Detect which cell encompasses the target text, then output its [x, y] center coordinate. 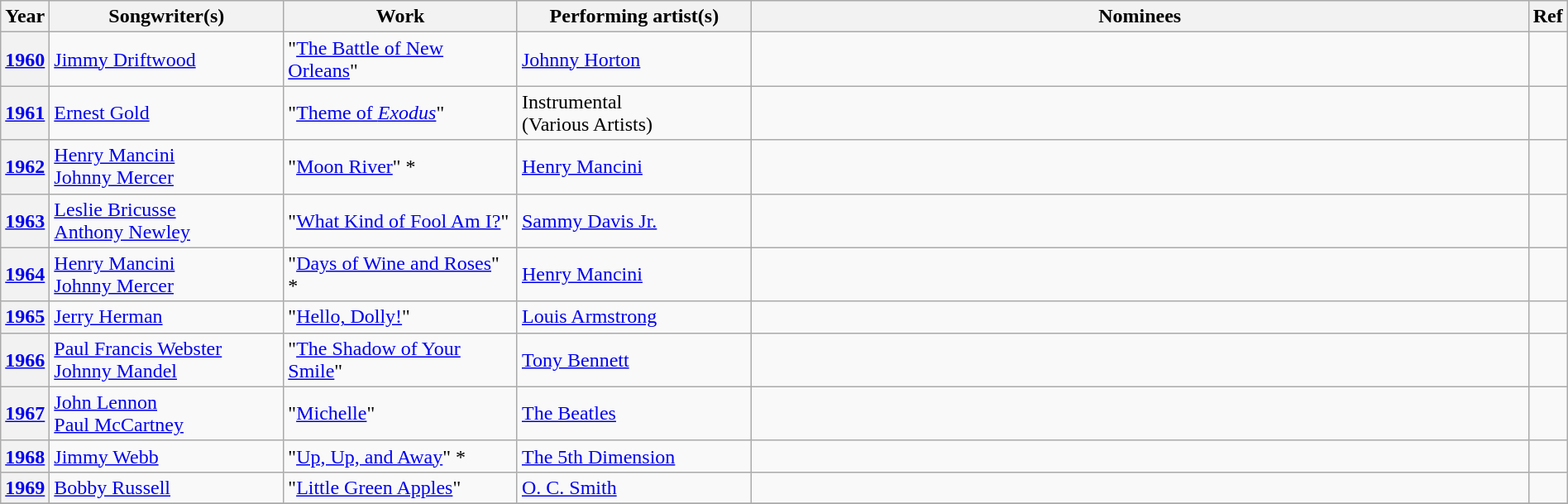
1961 [25, 113]
"The Battle of New Orleans" [400, 60]
Leslie BricusseAnthony Newley [167, 220]
1964 [25, 275]
Nominees [1140, 17]
1963 [25, 220]
Performing artist(s) [633, 17]
Sammy Davis Jr. [633, 220]
Ref [1548, 17]
Jimmy Driftwood [167, 60]
"Theme of Exodus" [400, 113]
1966 [25, 359]
Jimmy Webb [167, 456]
"Michelle" [400, 414]
"Up, Up, and Away" * [400, 456]
1969 [25, 487]
The 5th Dimension [633, 456]
Instrumental (Various Artists) [633, 113]
Songwriter(s) [167, 17]
Work [400, 17]
John LennonPaul McCartney [167, 414]
O. C. Smith [633, 487]
The Beatles [633, 414]
1967 [25, 414]
Johnny Horton [633, 60]
"Little Green Apples" [400, 487]
"Days of Wine and Roses" * [400, 275]
1965 [25, 317]
"The Shadow of Your Smile" [400, 359]
Tony Bennett [633, 359]
Ernest Gold [167, 113]
Year [25, 17]
Bobby Russell [167, 487]
Jerry Herman [167, 317]
"Hello, Dolly!" [400, 317]
Louis Armstrong [633, 317]
1968 [25, 456]
1962 [25, 167]
Paul Francis WebsterJohnny Mandel [167, 359]
1960 [25, 60]
"Moon River" * [400, 167]
"What Kind of Fool Am I?" [400, 220]
